Output the [x, y] coordinate of the center of the cell containing the given text.  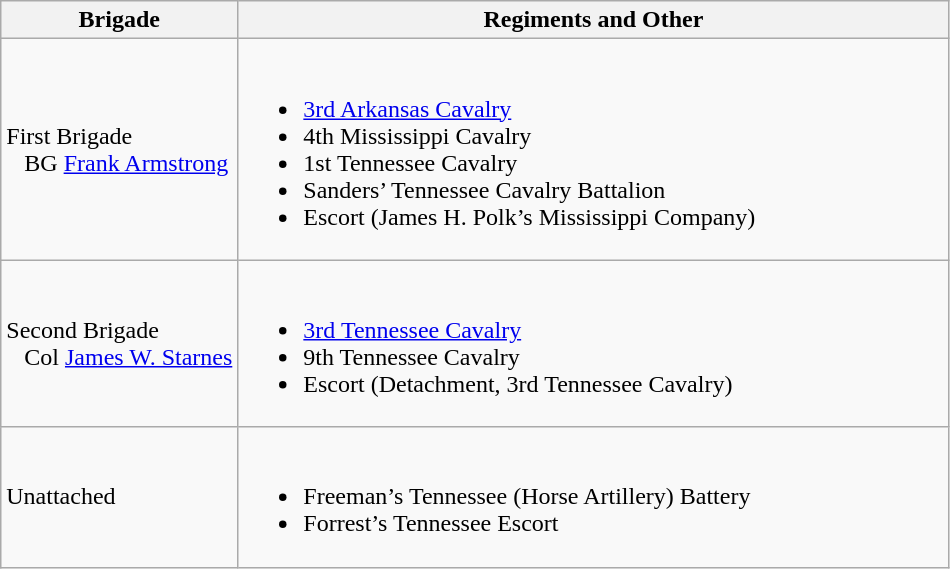
3rd Arkansas Cavalry4th Mississippi Cavalry1st Tennessee CavalrySanders’ Tennessee Cavalry BattalionEscort (James H. Polk’s Mississippi Company) [594, 150]
Brigade [120, 20]
First Brigade BG Frank Armstrong [120, 150]
3rd Tennessee Cavalry9th Tennessee CavalryEscort (Detachment, 3rd Tennessee Cavalry) [594, 344]
Regiments and Other [594, 20]
Unattached [120, 497]
Second Brigade Col James W. Starnes [120, 344]
Freeman’s Tennessee (Horse Artillery) BatteryForrest’s Tennessee Escort [594, 497]
